Scan for the cell matching the given text and deliver its [X, Y] coordinate at center. 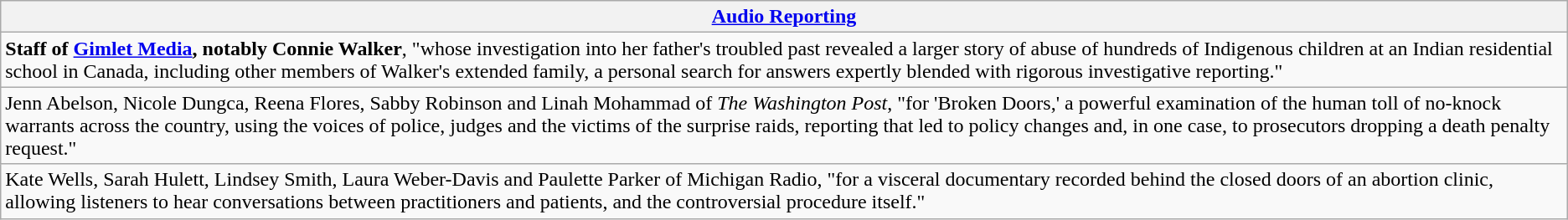
Audio Reporting [784, 17]
